Locate the cell with the specified text and output its [x, y] center coordinate. 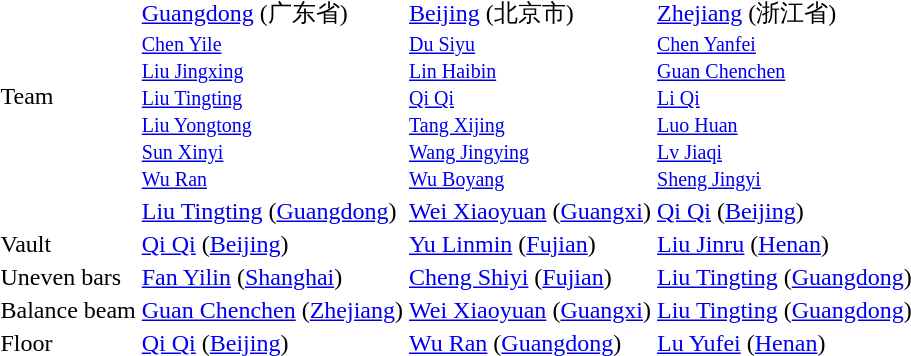
Guan Chenchen (Zhejiang) [272, 311]
Cheng Shiyi (Fujian) [530, 277]
Yu Linmin (Fujian) [530, 245]
Liu Tingting (Guangdong) [272, 211]
Qi Qi (Beijing) [272, 245]
Fan Yilin (Shanghai) [272, 277]
